Find where the given text appears and provide that cell's center as [X, Y] coordinate. 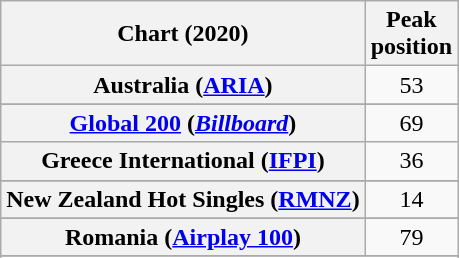
Greece International (IFPI) [183, 161]
Australia (ARIA) [183, 85]
69 [411, 123]
36 [411, 161]
14 [411, 199]
Global 200 (Billboard) [183, 123]
Chart (2020) [183, 34]
Peakposition [411, 34]
New Zealand Hot Singles (RMNZ) [183, 199]
Romania (Airplay 100) [183, 237]
53 [411, 85]
79 [411, 237]
